For the text-containing cell, return its midpoint in [x, y] coordinate format. 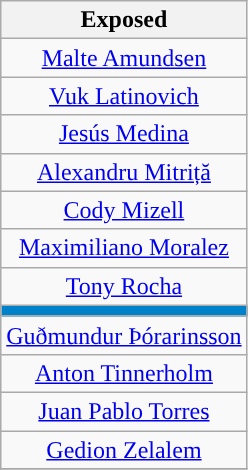
Exposed [124, 20]
Malte Amundsen [124, 58]
Gedion Zelalem [124, 449]
Cody Mizell [124, 210]
Vuk Latinovich [124, 96]
Guðmundur Þórarinsson [124, 335]
Tony Rocha [124, 286]
Maximiliano Moralez [124, 248]
Alexandru Mitriță [124, 172]
Jesús Medina [124, 134]
Anton Tinnerholm [124, 373]
Juan Pablo Torres [124, 411]
